For the text-containing cell, return its midpoint in (x, y) coordinate format. 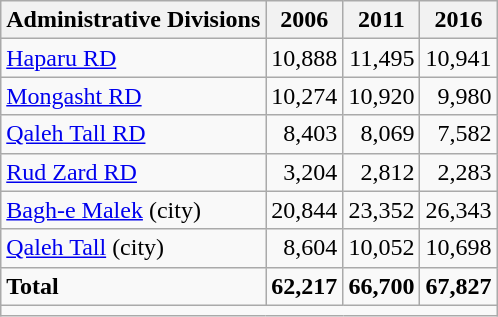
7,582 (458, 134)
10,941 (458, 58)
62,217 (304, 286)
67,827 (458, 286)
Mongasht RD (134, 96)
2016 (458, 20)
20,844 (304, 210)
Qaleh Tall RD (134, 134)
2006 (304, 20)
9,980 (458, 96)
8,403 (304, 134)
3,204 (304, 172)
2,812 (382, 172)
2011 (382, 20)
10,052 (382, 248)
2,283 (458, 172)
10,920 (382, 96)
10,274 (304, 96)
8,069 (382, 134)
Qaleh Tall (city) (134, 248)
66,700 (382, 286)
Haparu RD (134, 58)
10,888 (304, 58)
Rud Zard RD (134, 172)
Total (134, 286)
23,352 (382, 210)
10,698 (458, 248)
11,495 (382, 58)
Bagh-e Malek (city) (134, 210)
26,343 (458, 210)
8,604 (304, 248)
Administrative Divisions (134, 20)
